From the cell containing the given text, extract its center point as (x, y) coordinate. 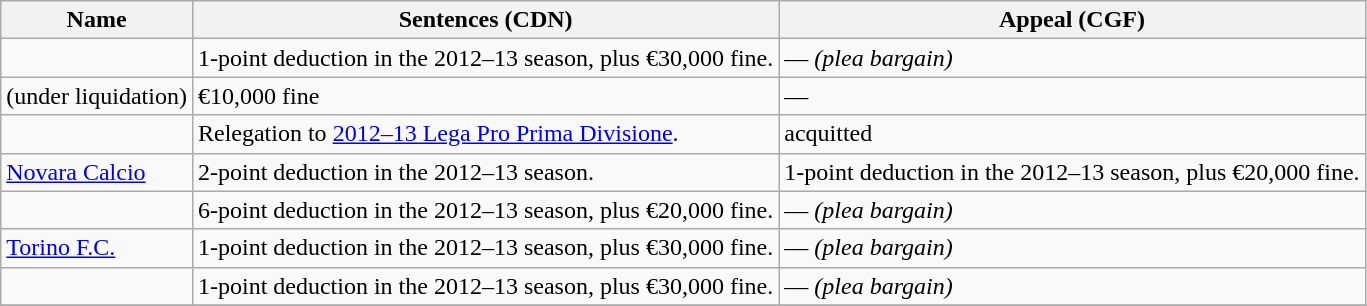
Name (97, 20)
6-point deduction in the 2012–13 season, plus €20,000 fine. (485, 210)
(under liquidation) (97, 96)
Relegation to 2012–13 Lega Pro Prima Divisione. (485, 134)
— (1072, 96)
Torino F.C. (97, 248)
Sentences (CDN) (485, 20)
acquitted (1072, 134)
2-point deduction in the 2012–13 season. (485, 172)
1-point deduction in the 2012–13 season, plus €20,000 fine. (1072, 172)
Appeal (CGF) (1072, 20)
Novara Calcio (97, 172)
€10,000 fine (485, 96)
